Identify which cell holds the provided text, then report its [X, Y] central coordinate. 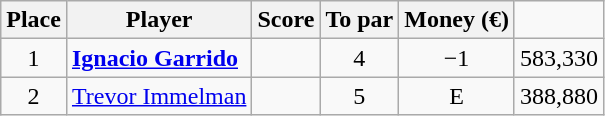
4 [360, 58]
Score [286, 20]
E [457, 96]
583,330 [558, 58]
To par [360, 20]
388,880 [558, 96]
−1 [457, 58]
Trevor Immelman [158, 96]
Money (€) [457, 20]
5 [360, 96]
2 [34, 96]
Ignacio Garrido [158, 58]
Player [158, 20]
Place [34, 20]
1 [34, 58]
